From the cell containing the given text, extract its center point as [X, Y] coordinate. 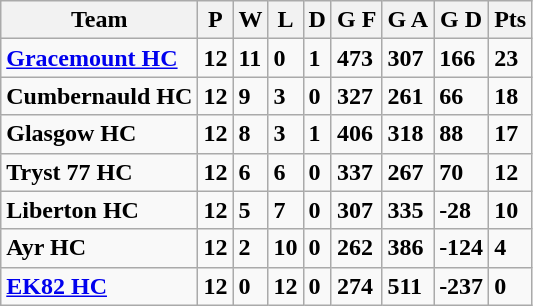
318 [408, 134]
9 [250, 96]
66 [462, 96]
386 [408, 248]
-124 [462, 248]
8 [250, 134]
Ayr HC [100, 248]
G D [462, 20]
274 [356, 286]
473 [356, 58]
267 [408, 172]
335 [408, 210]
-28 [462, 210]
7 [286, 210]
327 [356, 96]
EK82 HC [100, 286]
L [286, 20]
W [250, 20]
70 [462, 172]
88 [462, 134]
D [317, 20]
17 [510, 134]
11 [250, 58]
Gracemount HC [100, 58]
Glasgow HC [100, 134]
Tryst 77 HC [100, 172]
5 [250, 210]
Liberton HC [100, 210]
166 [462, 58]
-237 [462, 286]
Cumbernauld HC [100, 96]
261 [408, 96]
406 [356, 134]
23 [510, 58]
18 [510, 96]
P [216, 20]
511 [408, 286]
G F [356, 20]
Team [100, 20]
337 [356, 172]
G A [408, 20]
Pts [510, 20]
262 [356, 248]
4 [510, 248]
2 [250, 248]
